Find where the given text appears and provide that cell's center as [X, Y] coordinate. 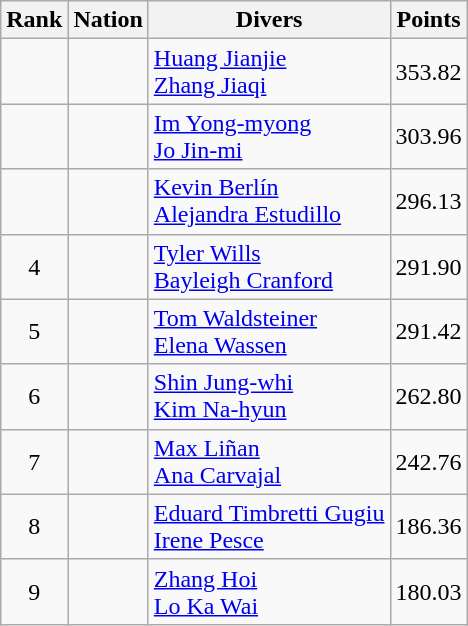
291.42 [428, 332]
Zhang HoiLo Ka Wai [269, 592]
Divers [269, 20]
Huang JianjieZhang Jiaqi [269, 72]
Kevin BerlínAlejandra Estudillo [269, 202]
Rank [34, 20]
Tyler WillsBayleigh Cranford [269, 266]
7 [34, 462]
9 [34, 592]
353.82 [428, 72]
Points [428, 20]
262.80 [428, 396]
Shin Jung-whiKim Na-hyun [269, 396]
303.96 [428, 136]
Im Yong-myongJo Jin-mi [269, 136]
4 [34, 266]
242.76 [428, 462]
Max LiñanAna Carvajal [269, 462]
8 [34, 526]
186.36 [428, 526]
Tom WaldsteinerElena Wassen [269, 332]
Nation [108, 20]
5 [34, 332]
Eduard Timbretti GugiuIrene Pesce [269, 526]
296.13 [428, 202]
291.90 [428, 266]
180.03 [428, 592]
6 [34, 396]
